Determine the (X, Y) coordinate at the center of the cell enclosing the given text.  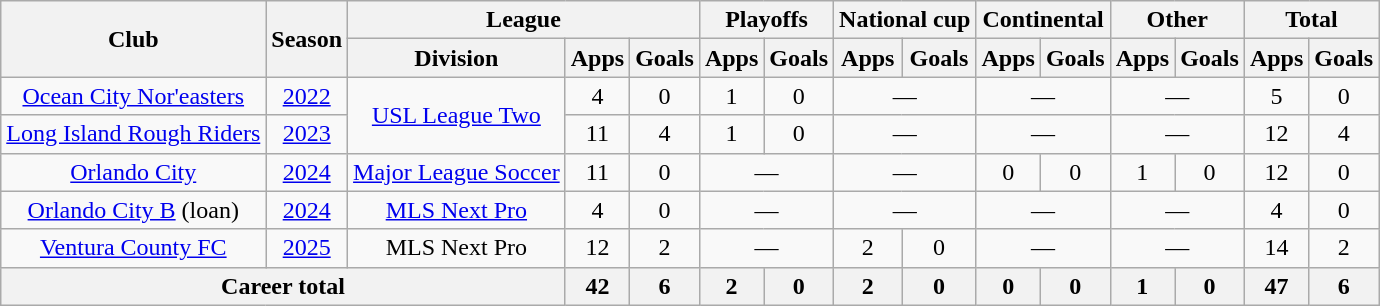
Long Island Rough Riders (134, 134)
Season (307, 39)
Major League Soccer (457, 172)
Division (457, 58)
Orlando City (134, 172)
2022 (307, 96)
42 (597, 286)
Other (1177, 20)
Ocean City Nor'easters (134, 96)
47 (1276, 286)
5 (1276, 96)
Playoffs (766, 20)
Continental (1043, 20)
Ventura County FC (134, 248)
2023 (307, 134)
Total (1311, 20)
USL League Two (457, 115)
League (524, 20)
Club (134, 39)
2025 (307, 248)
Career total (283, 286)
14 (1276, 248)
National cup (905, 20)
Orlando City B (loan) (134, 210)
